Capture the cell that displays the provided text and extract its (X, Y) central coordinate. 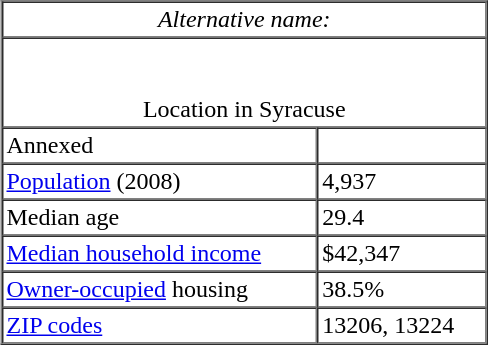
Location in Syracuse (244, 83)
Owner-occupied housing (160, 290)
ZIP codes (160, 326)
4,937 (402, 182)
Annexed (160, 146)
Median age (160, 218)
$42,347 (402, 254)
Alternative name: (244, 20)
29.4 (402, 218)
38.5% (402, 290)
Median household income (160, 254)
Population (2008) (160, 182)
13206, 13224 (402, 326)
